Extract the (X, Y) coordinate from the center of the cell holding the provided text.  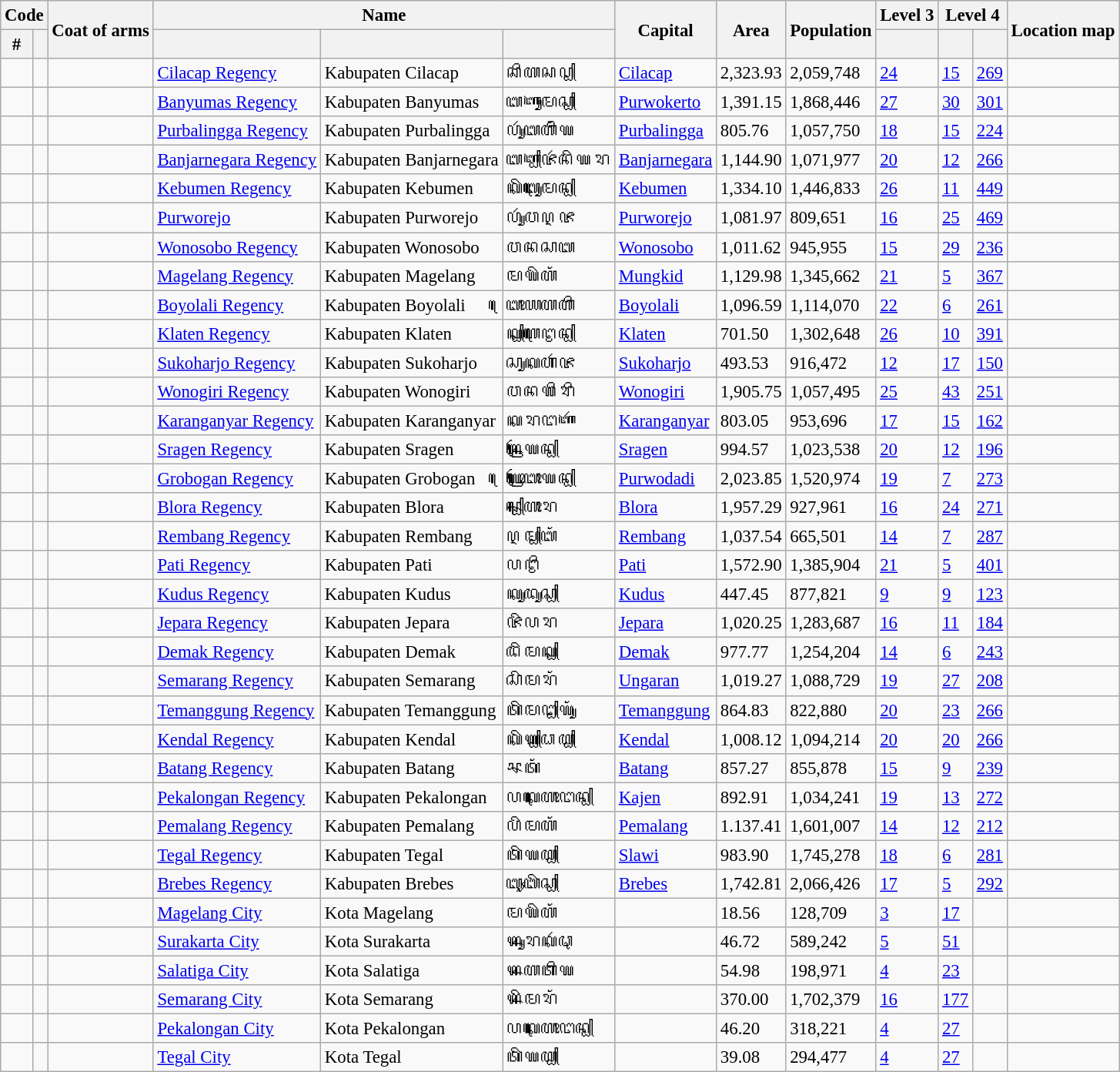
Klaten (666, 333)
Pemalang Regency (237, 826)
822,880 (831, 710)
ꦒꦿꦺꦴꦧꦺꦴꦒꦤ꧀ (559, 478)
239 (990, 768)
Tegal Regency (237, 855)
927,961 (831, 508)
Banyumas Regency (237, 102)
ꦧꦚ꧀ꦗꦂꦤꦼꦒꦫ (559, 160)
Kabupaten Pemalang (412, 826)
1,601,007 (831, 826)
Kabupaten Magelang (412, 276)
1,081.97 (751, 218)
493.53 (751, 363)
809,651 (831, 218)
Jepara (666, 623)
Kabupaten Purbalingga (412, 131)
ꦕꦶꦭꦕꦥ꧀ (559, 73)
994.57 (751, 450)
212 (990, 826)
877,821 (831, 595)
ꦯꦸꦫꦏꦂꦡ (559, 942)
Sukoharjo (666, 363)
Pekalongan Regency (237, 797)
ꦱꦸꦏꦲꦂꦗ (559, 363)
1,446,833 (831, 189)
Population (831, 29)
Coat of arms (100, 29)
Kebumen Regency (237, 189)
46.72 (751, 942)
Kabupaten Rembang (412, 537)
Slawi (666, 855)
Kabupaten Klaten (412, 333)
Kabupaten Sukoharjo (412, 363)
Batang (666, 768)
Kabupaten Banyumas (412, 102)
Klaten Regency (237, 333)
401 (990, 565)
2,066,426 (831, 884)
54.98 (751, 971)
ꦏꦫꦔꦚꦂ (559, 420)
Rembang Regency (237, 537)
ꦮꦤꦱꦧ (559, 247)
Purbalingga Regency (237, 131)
Sukoharjo Regency (237, 363)
Sragen (666, 450)
Karanganyar (666, 420)
13 (956, 797)
1,037.54 (751, 537)
ꦗꦼꦥꦫ (559, 623)
1,742.81 (751, 884)
945,955 (831, 247)
ꦮꦤꦒꦶꦫꦶ (559, 392)
1,144.90 (751, 160)
Magelang City (237, 913)
150 (990, 363)
Brebes Regency (237, 884)
Pati (666, 565)
287 (990, 537)
1,023,538 (831, 450)
Banjarnegara Regency (237, 160)
Wonogiri (666, 392)
Kabupaten Pekalongan (412, 797)
Pemalang (666, 826)
Kota Magelang (412, 913)
ꦯꦭꦠꦶꦒ (559, 971)
977.77 (751, 652)
Kabupaten Wonogiri (412, 392)
269 (990, 73)
ꦥꦼꦩꦭꦁ (559, 826)
10 (956, 333)
261 (990, 305)
Kebumen (666, 189)
198,971 (831, 971)
Kabupaten Kendal (412, 739)
ꦯꦼꦩꦫꦁ (559, 1000)
224 (990, 131)
ꦧꦽꦧꦼꦱ꧀ (559, 884)
Kabupaten Kudus (412, 595)
301 (990, 102)
1,057,750 (831, 131)
Semarang City (237, 1000)
1,905.75 (751, 392)
Purbalingga (666, 131)
Wonosobo (666, 247)
272 (990, 797)
18.56 (751, 913)
Sragen Regency (237, 450)
1,868,446 (831, 102)
1,702,379 (831, 1000)
Temanggung (666, 710)
271 (990, 508)
ꦥꦸꦂꦮꦉꦗ (559, 218)
Jepara Regency (237, 623)
Kabupaten Cilacap (412, 73)
ꦨ꧀ꦭꦺꦴꦫ (559, 508)
Kota Salatiga (412, 971)
Demak (666, 652)
162 (990, 420)
Kabupaten Purworejo (412, 218)
1,034,241 (831, 797)
Boyolali (666, 305)
ꦨꦠꦁ (559, 768)
ꦠꦼꦩꦔ꧀ꦒꦸꦁ (559, 710)
22 (907, 305)
208 (990, 682)
Kabupaten Temanggung (412, 710)
Kabupaten Grobogan (412, 478)
1,385,904 (831, 565)
Semarang Regency (237, 682)
ꦥꦛꦶ (559, 565)
Surakarta City (237, 942)
1,114,070 (831, 305)
953,696 (831, 420)
Code (25, 15)
367 (990, 276)
Kabupaten Pati (412, 565)
469 (990, 218)
46.20 (751, 1029)
29 (956, 247)
1.137.41 (751, 826)
Kabupaten Tegal (412, 855)
803.05 (751, 420)
Kendal Regency (237, 739)
Kabupaten Kebumen (412, 189)
983.90 (751, 855)
ꦧꦺꦴꦪꦭꦭꦶ (559, 305)
Blora (666, 508)
243 (990, 652)
1,283,687 (831, 623)
1,572.90 (751, 565)
43 (956, 392)
2,323.93 (751, 73)
123 (990, 595)
236 (990, 247)
Blora Regency (237, 508)
294,477 (831, 1057)
273 (990, 478)
Kabupaten Demak (412, 652)
ꦱꦼꦩꦫꦁ (559, 682)
Purwodadi (666, 478)
Batang Regency (237, 768)
447.45 (751, 595)
Kota Surakarta (412, 942)
Rembang (666, 537)
Pati Regency (237, 565)
Kabupaten Banjarnegara (412, 160)
Kajen (666, 797)
1,520,974 (831, 478)
Kabupaten Boyolali (412, 305)
1,334.10 (751, 189)
1,391.15 (751, 102)
1,096.59 (751, 305)
ꦏꦸꦢꦸꦱ꧀ (559, 595)
Purwokerto (666, 102)
318,221 (831, 1029)
Level 3 (907, 15)
665,501 (831, 537)
Wonogiri Regency (237, 392)
Cilacap (666, 73)
Area (751, 29)
Kabupaten Karanganyar (412, 420)
3 (907, 913)
1,088,729 (831, 682)
370.00 (751, 1000)
Level 4 (973, 15)
Name (383, 15)
Kota Semarang (412, 1000)
Wonosobo Regency (237, 247)
Magelang Regency (237, 276)
Banjarnegara (666, 160)
1,008.12 (751, 739)
Mungkid (666, 276)
Kabupaten Brebes (412, 884)
1,129.98 (751, 276)
ꦧꦚꦸꦩꦱ꧀ (559, 102)
ꦏ꧀ꦭꦛꦺꦤ꧀ (559, 333)
1,020.25 (751, 623)
Kota Tegal (412, 1057)
Temanggung Regency (237, 710)
864.83 (751, 710)
292 (990, 884)
251 (990, 392)
Kabupaten Wonosobo (412, 247)
1,071,977 (831, 160)
281 (990, 855)
1,019.27 (751, 682)
ꦢꦼꦩꦏ꧀ (559, 652)
857.27 (751, 768)
1,094,214 (831, 739)
855,878 (831, 768)
51 (956, 942)
Demak Regency (237, 652)
Kudus Regency (237, 595)
1,302,648 (831, 333)
Kabupaten Blora (412, 508)
ꦉꦩ꧀ꦧꦁ (559, 537)
Boyolali Regency (237, 305)
Cilacap Regency (237, 73)
Brebes (666, 884)
2,023.85 (751, 478)
1,254,204 (831, 652)
1,957.29 (751, 508)
Tegal City (237, 1057)
177 (956, 1000)
892.91 (751, 797)
Location map (1062, 29)
1,745,278 (831, 855)
1,011.62 (751, 247)
Capital (666, 29)
Salatiga City (237, 971)
916,472 (831, 363)
701.50 (751, 333)
128,709 (831, 913)
ꦥꦸꦂꦧꦭꦶꦁꦒ (559, 131)
805.76 (751, 131)
391 (990, 333)
1,345,662 (831, 276)
Kendal (666, 739)
Kudus (666, 595)
1,057,495 (831, 392)
184 (990, 623)
Karanganyar Regency (237, 420)
ꦏꦼꦟ꧀ꦝꦭ꧀ (559, 739)
ꦯꦿꦒꦺꦤ꧀ (559, 450)
Kota Pekalongan (412, 1029)
Kabupaten Semarang (412, 682)
39.08 (751, 1057)
Grobogan Regency (237, 478)
Kabupaten Sragen (412, 450)
# (17, 45)
Ungaran (666, 682)
Kabupaten Batang (412, 768)
2,059,748 (831, 73)
449 (990, 189)
30 (956, 102)
196 (990, 450)
Kabupaten Jepara (412, 623)
Pekalongan City (237, 1029)
ꦏꦼꦧꦸꦩꦺꦤ꧀ (559, 189)
589,242 (831, 942)
